Detect which cell encompasses the target text, then output its (X, Y) center coordinate. 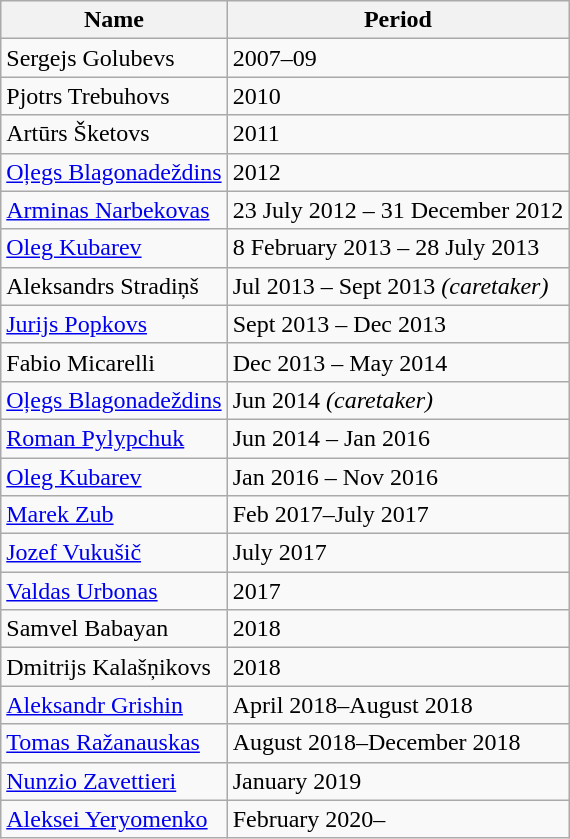
Arminas Narbekovas (114, 210)
Samvel Babayan (114, 629)
January 2019 (398, 781)
Jurijs Popkovs (114, 324)
Feb 2017–July 2017 (398, 515)
2010 (398, 96)
2011 (398, 134)
Pjotrs Trebuhovs (114, 96)
Period (398, 20)
Fabio Micarelli (114, 362)
August 2018–December 2018 (398, 743)
Roman Pylypchuk (114, 438)
Jan 2016 – Nov 2016 (398, 477)
2007–09 (398, 58)
8 February 2013 – 28 July 2013 (398, 248)
23 July 2012 – 31 December 2012 (398, 210)
Sergejs Golubevs (114, 58)
Sept 2013 – Dec 2013 (398, 324)
July 2017 (398, 553)
Aleksei Yeryomenko (114, 819)
Jul 2013 – Sept 2013 (caretaker) (398, 286)
Jun 2014 – Jan 2016 (398, 438)
Artūrs Šketovs (114, 134)
Aleksandrs Stradiņš (114, 286)
2017 (398, 591)
Jozef Vukušič (114, 553)
Marek Zub (114, 515)
Name (114, 20)
Jun 2014 (caretaker) (398, 400)
February 2020– (398, 819)
April 2018–August 2018 (398, 705)
Dmitrijs Kalašņikovs (114, 667)
2012 (398, 172)
Nunzio Zavettieri (114, 781)
Tomas Ražanauskas (114, 743)
Dec 2013 – May 2014 (398, 362)
Aleksandr Grishin (114, 705)
Valdas Urbonas (114, 591)
